Identify which cell holds the provided text, then report its (x, y) central coordinate. 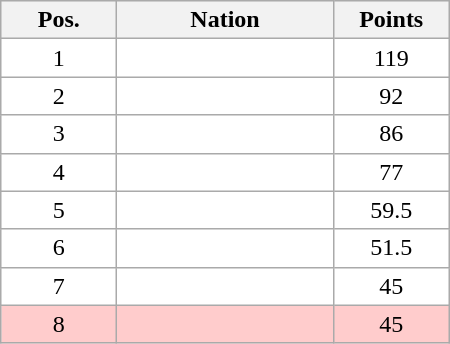
6 (59, 248)
Points (391, 20)
92 (391, 96)
7 (59, 286)
8 (59, 324)
86 (391, 134)
5 (59, 210)
77 (391, 172)
59.5 (391, 210)
Pos. (59, 20)
4 (59, 172)
51.5 (391, 248)
3 (59, 134)
1 (59, 58)
2 (59, 96)
Nation (225, 20)
119 (391, 58)
